Identify which cell holds the provided text, then report its (X, Y) central coordinate. 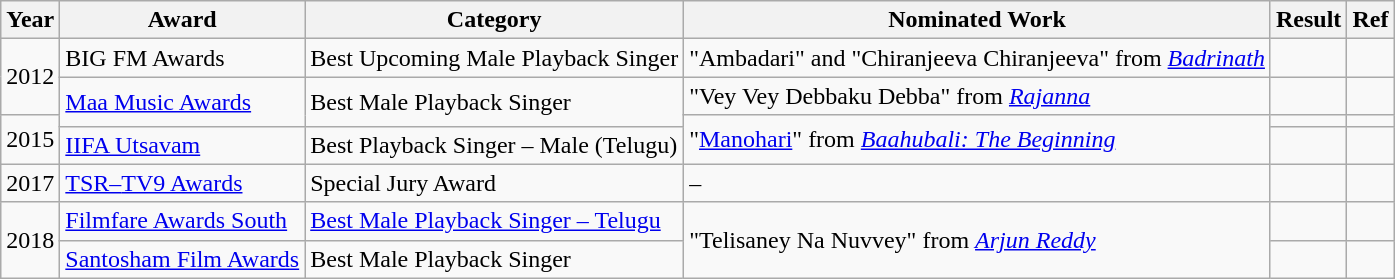
Category (494, 20)
Best Upcoming Male Playback Singer (494, 58)
– (978, 183)
Maa Music Awards (182, 102)
BIG FM Awards (182, 58)
TSR–TV9 Awards (182, 183)
Santosham Film Awards (182, 259)
2017 (30, 183)
Ref (1370, 20)
Result (1308, 20)
Nominated Work (978, 20)
"Telisaney Na Nuvvey" from Arjun Reddy (978, 240)
Best Playback Singer – Male (Telugu) (494, 145)
IIFA Utsavam (182, 145)
Best Male Playback Singer – Telugu (494, 221)
"Vey Vey Debbaku Debba" from Rajanna (978, 96)
Year (30, 20)
Filmfare Awards South (182, 221)
2018 (30, 240)
Award (182, 20)
2015 (30, 140)
"Manohari" from Baahubali: The Beginning (978, 140)
Special Jury Award (494, 183)
2012 (30, 77)
"Ambadari" and "Chiranjeeva Chiranjeeva" from Badrinath (978, 58)
